Return [x, y] of the center of cell containing provided text 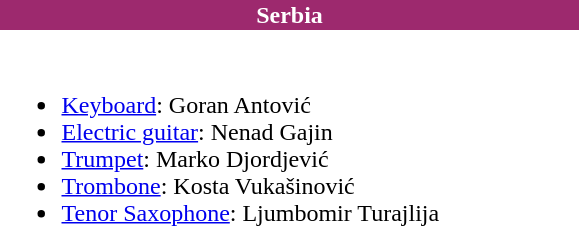
Serbia [290, 15]
